Provide the (X, Y) coordinate of the cell's center where the given text is located.  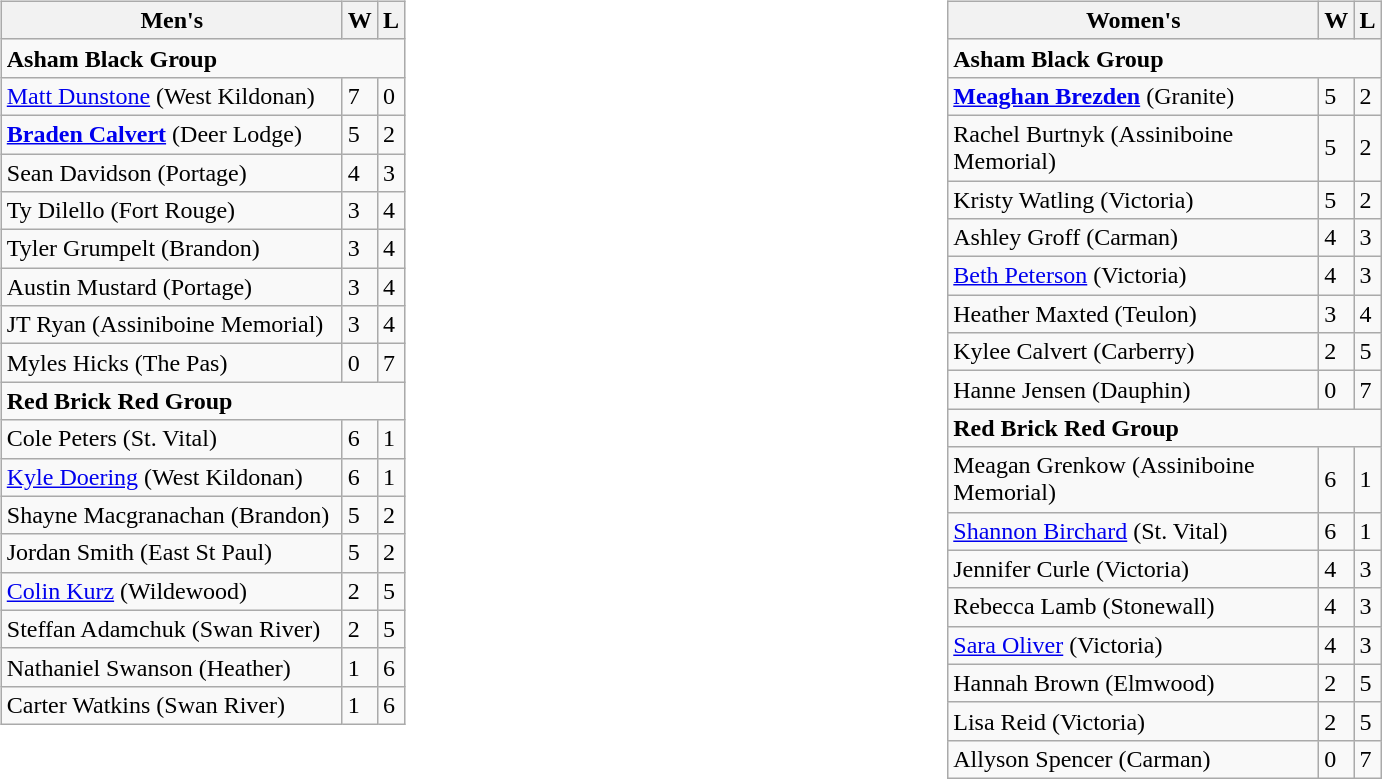
Ashley Groff (Carman) (1134, 238)
Jennifer Curle (Victoria) (1134, 569)
Sara Oliver (Victoria) (1134, 645)
Kylee Calvert (Carberry) (1134, 352)
Kristy Watling (Victoria) (1134, 199)
Shannon Birchard (St. Vital) (1134, 531)
Cole Peters (St. Vital) (172, 439)
Hannah Brown (Elmwood) (1134, 683)
Rachel Burtnyk (Assiniboine Memorial) (1134, 148)
Sean Davidson (Portage) (172, 173)
Shayne Macgranachan (Brandon) (172, 515)
Austin Mustard (Portage) (172, 287)
Steffan Adamchuk (Swan River) (172, 629)
Meagan Grenkow (Assiniboine Memorial) (1134, 480)
Heather Maxted (Teulon) (1134, 314)
Kyle Doering (West Kildonan) (172, 477)
Jordan Smith (East St Paul) (172, 553)
Braden Calvert (Deer Lodge) (172, 134)
Meaghan Brezden (Granite) (1134, 96)
Colin Kurz (Wildewood) (172, 591)
Myles Hicks (The Pas) (172, 363)
Hanne Jensen (Dauphin) (1134, 390)
Beth Peterson (Victoria) (1134, 276)
Rebecca Lamb (Stonewall) (1134, 607)
Women's (1134, 20)
Ty Dilello (Fort Rouge) (172, 211)
Carter Watkins (Swan River) (172, 705)
Allyson Spencer (Carman) (1134, 759)
Tyler Grumpelt (Brandon) (172, 249)
Lisa Reid (Victoria) (1134, 721)
Men's (172, 20)
Matt Dunstone (West Kildonan) (172, 96)
Nathaniel Swanson (Heather) (172, 667)
JT Ryan (Assiniboine Memorial) (172, 325)
